Detect which cell encompasses the target text, then output its [x, y] center coordinate. 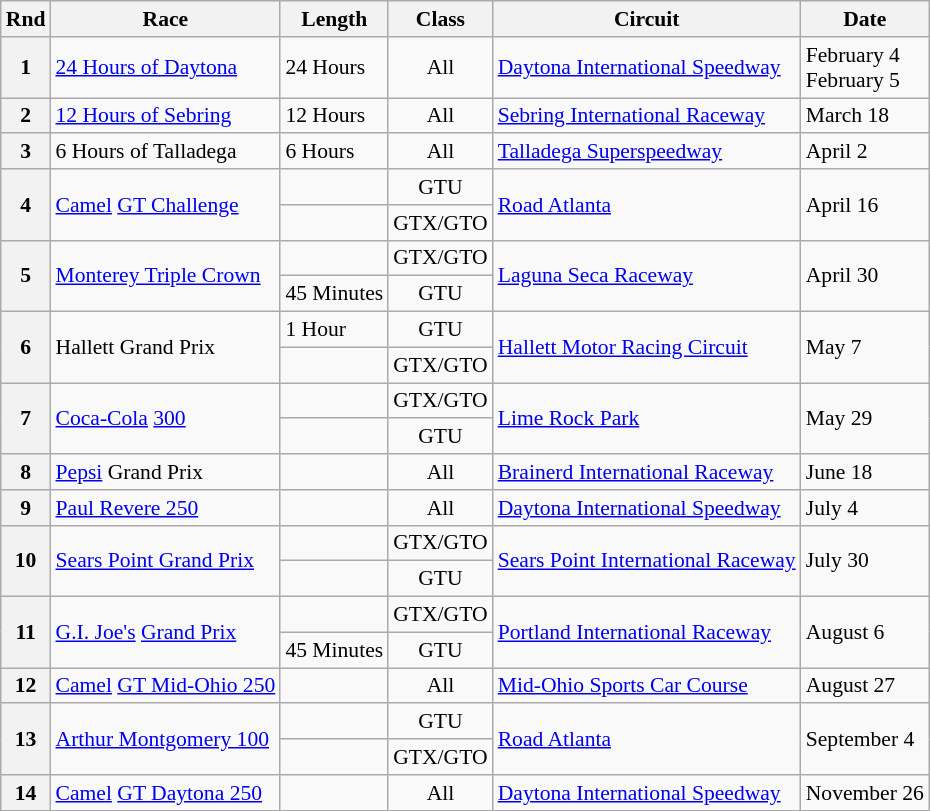
April 2 [865, 152]
Sebring International Raceway [647, 116]
Race [165, 19]
12 Hours [334, 116]
August 6 [865, 632]
November 26 [865, 793]
6 [26, 348]
Pepsi Grand Prix [165, 472]
Portland International Raceway [647, 632]
Circuit [647, 19]
6 Hours [334, 152]
February 4February 5 [865, 68]
Hallett Motor Racing Circuit [647, 348]
Camel GT Challenge [165, 204]
6 Hours of Talladega [165, 152]
July 30 [865, 560]
Monterey Triple Crown [165, 276]
Lime Rock Park [647, 418]
Talladega Superspeedway [647, 152]
Mid-Ohio Sports Car Course [647, 686]
9 [26, 508]
September 4 [865, 740]
Camel GT Mid-Ohio 250 [165, 686]
4 [26, 204]
Date [865, 19]
1 Hour [334, 330]
5 [26, 276]
8 [26, 472]
Length [334, 19]
Coca-Cola 300 [165, 418]
Class [440, 19]
Sears Point Grand Prix [165, 560]
May 29 [865, 418]
March 18 [865, 116]
10 [26, 560]
G.I. Joe's Grand Prix [165, 632]
April 30 [865, 276]
12 Hours of Sebring [165, 116]
Laguna Seca Raceway [647, 276]
12 [26, 686]
13 [26, 740]
April 16 [865, 204]
August 27 [865, 686]
14 [26, 793]
Hallett Grand Prix [165, 348]
July 4 [865, 508]
24 Hours of Daytona [165, 68]
7 [26, 418]
Sears Point International Raceway [647, 560]
Camel GT Daytona 250 [165, 793]
Rnd [26, 19]
1 [26, 68]
11 [26, 632]
Arthur Montgomery 100 [165, 740]
3 [26, 152]
Brainerd International Raceway [647, 472]
2 [26, 116]
May 7 [865, 348]
June 18 [865, 472]
24 Hours [334, 68]
Paul Revere 250 [165, 508]
